Determine the [X, Y] coordinate at the center of the cell enclosing the given text.  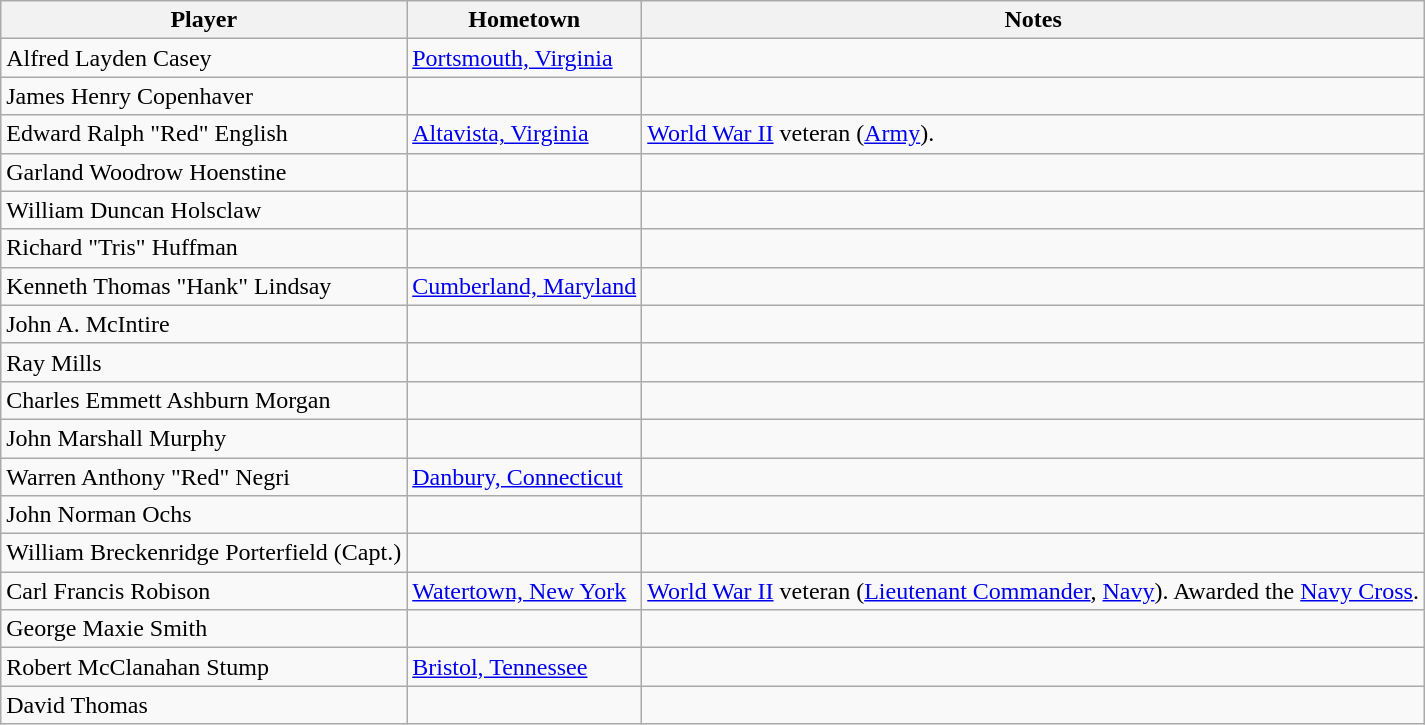
Carl Francis Robison [204, 591]
Notes [1034, 20]
William Breckenridge Porterfield (Capt.) [204, 553]
John A. McIntire [204, 324]
William Duncan Holsclaw [204, 210]
Warren Anthony "Red" Negri [204, 477]
Portsmouth, Virginia [524, 58]
Watertown, New York [524, 591]
Hometown [524, 20]
Ray Mills [204, 362]
Edward Ralph "Red" English [204, 134]
Player [204, 20]
Garland Woodrow Hoenstine [204, 172]
Robert McClanahan Stump [204, 667]
World War II veteran (Lieutenant Commander, Navy). Awarded the Navy Cross. [1034, 591]
John Norman Ochs [204, 515]
World War II veteran (Army). [1034, 134]
George Maxie Smith [204, 629]
David Thomas [204, 705]
Alfred Layden Casey [204, 58]
Richard "Tris" Huffman [204, 248]
Bristol, Tennessee [524, 667]
Altavista, Virginia [524, 134]
Charles Emmett Ashburn Morgan [204, 400]
James Henry Copenhaver [204, 96]
Cumberland, Maryland [524, 286]
John Marshall Murphy [204, 438]
Kenneth Thomas "Hank" Lindsay [204, 286]
Danbury, Connecticut [524, 477]
